Scan for the cell matching the given text and deliver its (x, y) coordinate at center. 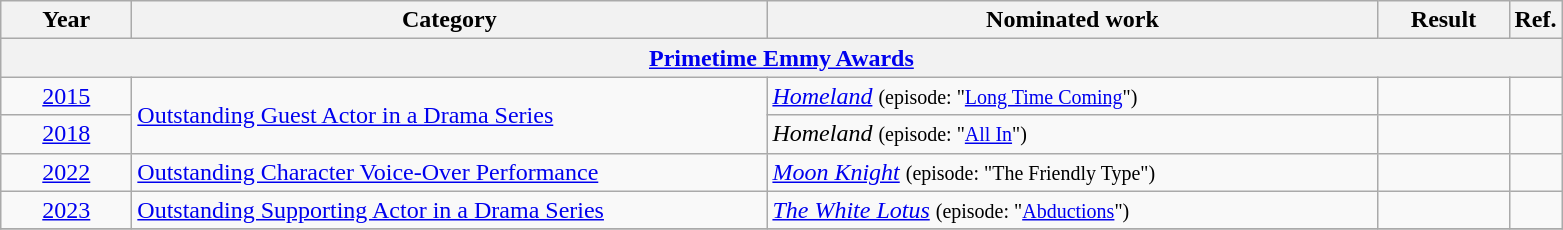
2022 (66, 172)
Moon Knight (episode: "The Friendly Type") (1072, 172)
Homeland (episode: "Long Time Coming") (1072, 96)
Result (1444, 20)
Nominated work (1072, 20)
Category (450, 20)
Outstanding Guest Actor in a Drama Series (450, 115)
Outstanding Character Voice-Over Performance (450, 172)
The White Lotus (episode: "Abductions") (1072, 210)
2023 (66, 210)
2015 (66, 96)
Outstanding Supporting Actor in a Drama Series (450, 210)
Year (66, 20)
Primetime Emmy Awards (782, 58)
Homeland (episode: "All In") (1072, 134)
2018 (66, 134)
Ref. (1536, 20)
